Output the (X, Y) coordinate of the center of the cell containing the given text.  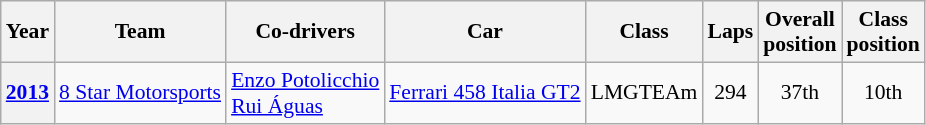
Team (140, 32)
Laps (730, 32)
Class (644, 32)
LMGTEAm (644, 92)
10th (884, 92)
Classposition (884, 32)
Year (28, 32)
37th (800, 92)
Overallposition (800, 32)
8 Star Motorsports (140, 92)
Ferrari 458 Italia GT2 (484, 92)
Co-drivers (305, 32)
294 (730, 92)
Car (484, 32)
Enzo Potolicchio Rui Águas (305, 92)
2013 (28, 92)
